Search for the cell housing the specified text and yield its (x, y) center coordinate. 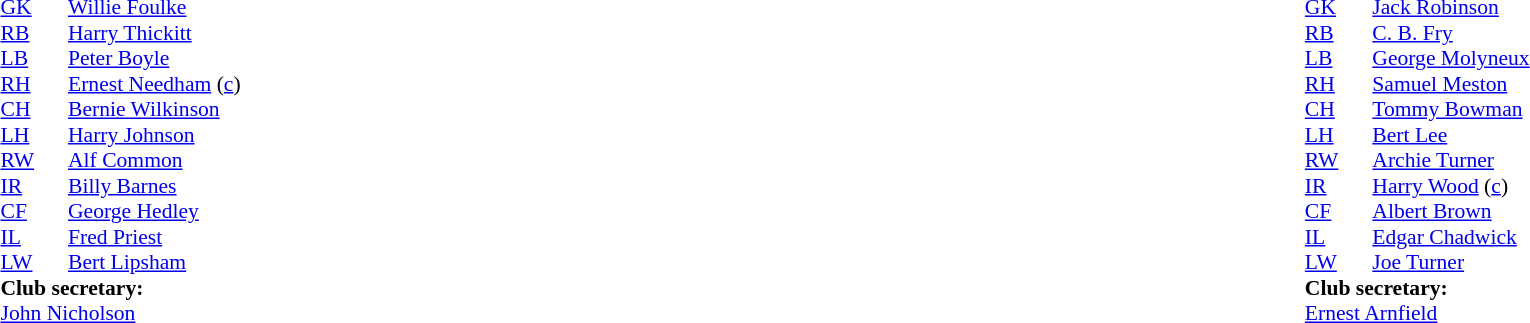
Fred Priest (154, 237)
Harry Johnson (154, 135)
Alf Common (154, 161)
C. B. Fry (1450, 33)
Peter Boyle (154, 59)
Bert Lee (1450, 135)
George Molyneux (1450, 59)
Joe Turner (1450, 263)
George Hedley (154, 211)
Bert Lipsham (154, 263)
Samuel Meston (1450, 84)
Ernest Needham (c) (154, 84)
Harry Wood (c) (1450, 186)
Tommy Bowman (1450, 109)
Bernie Wilkinson (154, 109)
Harry Thickitt (154, 33)
Archie Turner (1450, 161)
Albert Brown (1450, 211)
Edgar Chadwick (1450, 237)
Billy Barnes (154, 186)
